Identify which cell holds the provided text, then report its (X, Y) central coordinate. 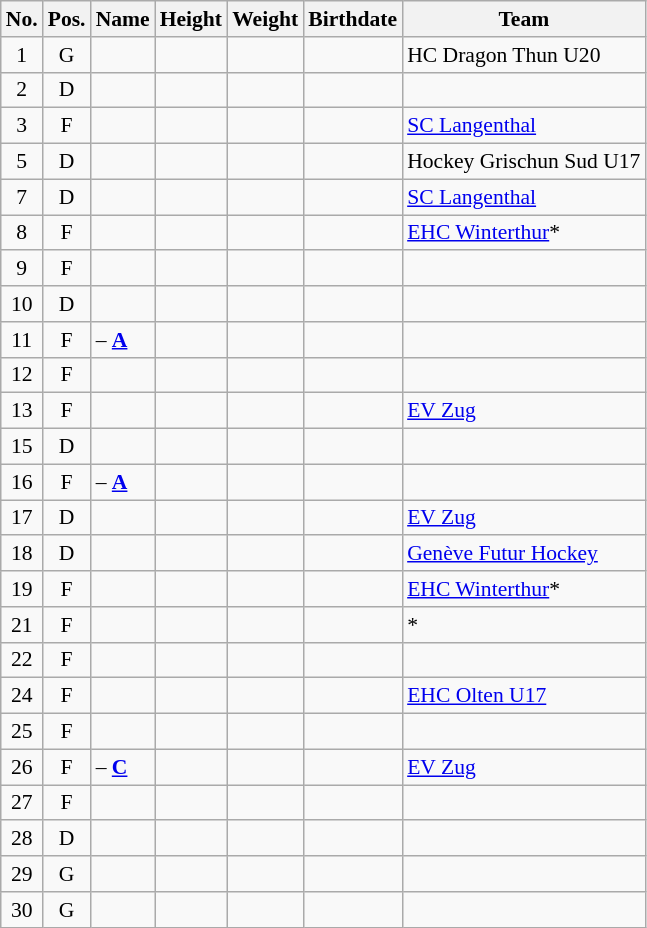
10 (22, 304)
Genève Futur Hockey (524, 554)
Birthdate (352, 19)
7 (22, 197)
Hockey Grischun Sud U17 (524, 162)
17 (22, 518)
Pos. (67, 19)
22 (22, 660)
19 (22, 589)
13 (22, 411)
Height (191, 19)
– C (123, 767)
Name (123, 19)
21 (22, 625)
15 (22, 447)
27 (22, 803)
3 (22, 126)
29 (22, 874)
12 (22, 375)
2 (22, 90)
1 (22, 55)
EHC Olten U17 (524, 696)
9 (22, 269)
HC Dragon Thun U20 (524, 55)
* (524, 625)
26 (22, 767)
No. (22, 19)
Weight (265, 19)
28 (22, 839)
24 (22, 696)
18 (22, 554)
5 (22, 162)
30 (22, 910)
16 (22, 482)
11 (22, 340)
8 (22, 233)
25 (22, 732)
Team (524, 19)
